Find where the given text appears and provide that cell's center as (X, Y) coordinate. 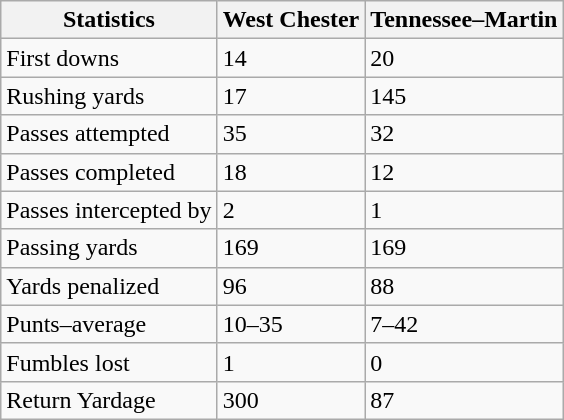
West Chester (291, 20)
Fumbles lost (109, 362)
Passing yards (109, 248)
Tennessee–Martin (464, 20)
96 (291, 286)
0 (464, 362)
145 (464, 96)
Return Yardage (109, 400)
17 (291, 96)
7–42 (464, 324)
18 (291, 172)
Yards penalized (109, 286)
87 (464, 400)
Passes attempted (109, 134)
2 (291, 210)
20 (464, 58)
Rushing yards (109, 96)
35 (291, 134)
88 (464, 286)
Passes completed (109, 172)
Statistics (109, 20)
14 (291, 58)
10–35 (291, 324)
Punts–average (109, 324)
Passes intercepted by (109, 210)
300 (291, 400)
32 (464, 134)
12 (464, 172)
First downs (109, 58)
